Locate the cell with the specified text and output its (X, Y) center coordinate. 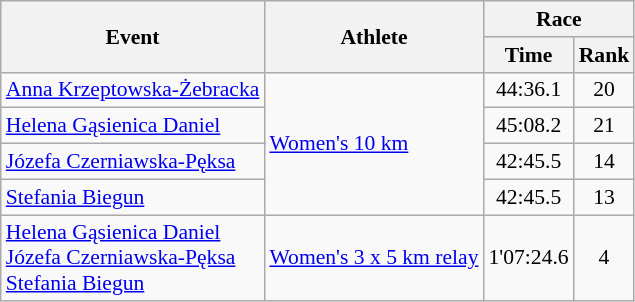
Rank (604, 55)
Women's 3 x 5 km relay (374, 258)
13 (604, 197)
45:08.2 (529, 126)
Event (133, 36)
Helena Gąsienica Daniel (133, 126)
14 (604, 162)
Anna Krzeptowska-Żebracka (133, 90)
20 (604, 90)
Women's 10 km (374, 143)
Józefa Czerniawska-Pęksa (133, 162)
1'07:24.6 (529, 258)
Helena Gąsienica DanielJózefa Czerniawska-PęksaStefania Biegun (133, 258)
Stefania Biegun (133, 197)
Athlete (374, 36)
44:36.1 (529, 90)
21 (604, 126)
Time (529, 55)
Race (560, 19)
4 (604, 258)
